Locate the cell with the specified text and output its (X, Y) center coordinate. 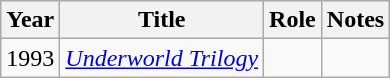
Role (293, 20)
1993 (30, 58)
Notes (355, 20)
Underworld Trilogy (162, 58)
Title (162, 20)
Year (30, 20)
